Find where the given text appears and provide that cell's center as (X, Y) coordinate. 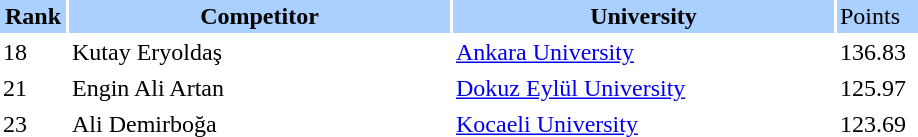
Engin Ali Artan (260, 88)
Competitor (260, 16)
136.83 (878, 52)
21 (33, 88)
Ankara University (644, 52)
18 (33, 52)
University (644, 16)
Dokuz Eylül University (644, 88)
Kutay Eryoldaş (260, 52)
125.97 (878, 88)
Rank (33, 16)
Points (878, 16)
